Locate the cell with the specified text and output its [x, y] center coordinate. 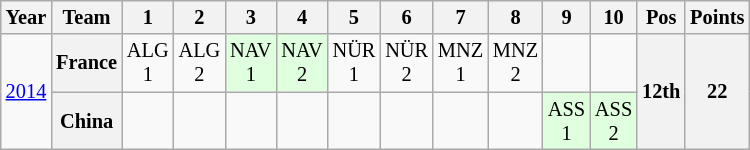
2 [200, 17]
Team [86, 17]
France [86, 63]
8 [516, 17]
NAV1 [250, 63]
NÜR2 [406, 63]
5 [354, 17]
4 [302, 17]
6 [406, 17]
10 [614, 17]
2014 [26, 92]
ASS2 [614, 121]
ASS1 [566, 121]
3 [250, 17]
22 [717, 92]
MNZ1 [460, 63]
NÜR1 [354, 63]
China [86, 121]
Pos [661, 17]
Points [717, 17]
MNZ2 [516, 63]
ALG1 [148, 63]
12th [661, 92]
NAV2 [302, 63]
9 [566, 17]
1 [148, 17]
ALG2 [200, 63]
Year [26, 17]
7 [460, 17]
